Locate the cell with the specified text and output its [X, Y] center coordinate. 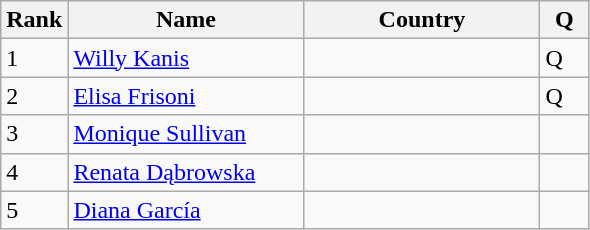
3 [34, 134]
Name [186, 20]
4 [34, 172]
1 [34, 58]
5 [34, 210]
Rank [34, 20]
2 [34, 96]
Elisa Frisoni [186, 96]
Monique Sullivan [186, 134]
Country [422, 20]
Willy Kanis [186, 58]
Diana García [186, 210]
Renata Dąbrowska [186, 172]
